Pinpoint the cell where the given text exists, returning its (X, Y) midpoint coordinate. 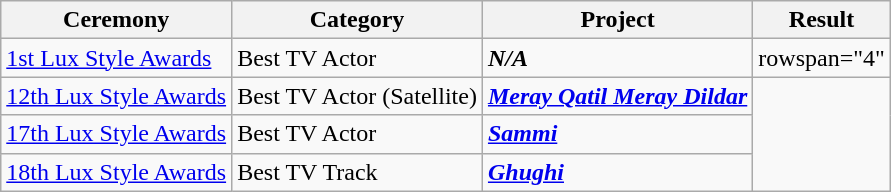
Ghughi (617, 172)
1st Lux Style Awards (116, 58)
Project (617, 20)
17th Lux Style Awards (116, 134)
12th Lux Style Awards (116, 96)
Category (358, 20)
18th Lux Style Awards (116, 172)
Sammi (617, 134)
Best TV Actor (Satellite) (358, 96)
Best TV Track (358, 172)
Result (822, 20)
N/A (617, 58)
rowspan="4" (822, 58)
Meray Qatil Meray Dildar (617, 96)
Ceremony (116, 20)
